Return (X, Y) of the center of cell containing provided text 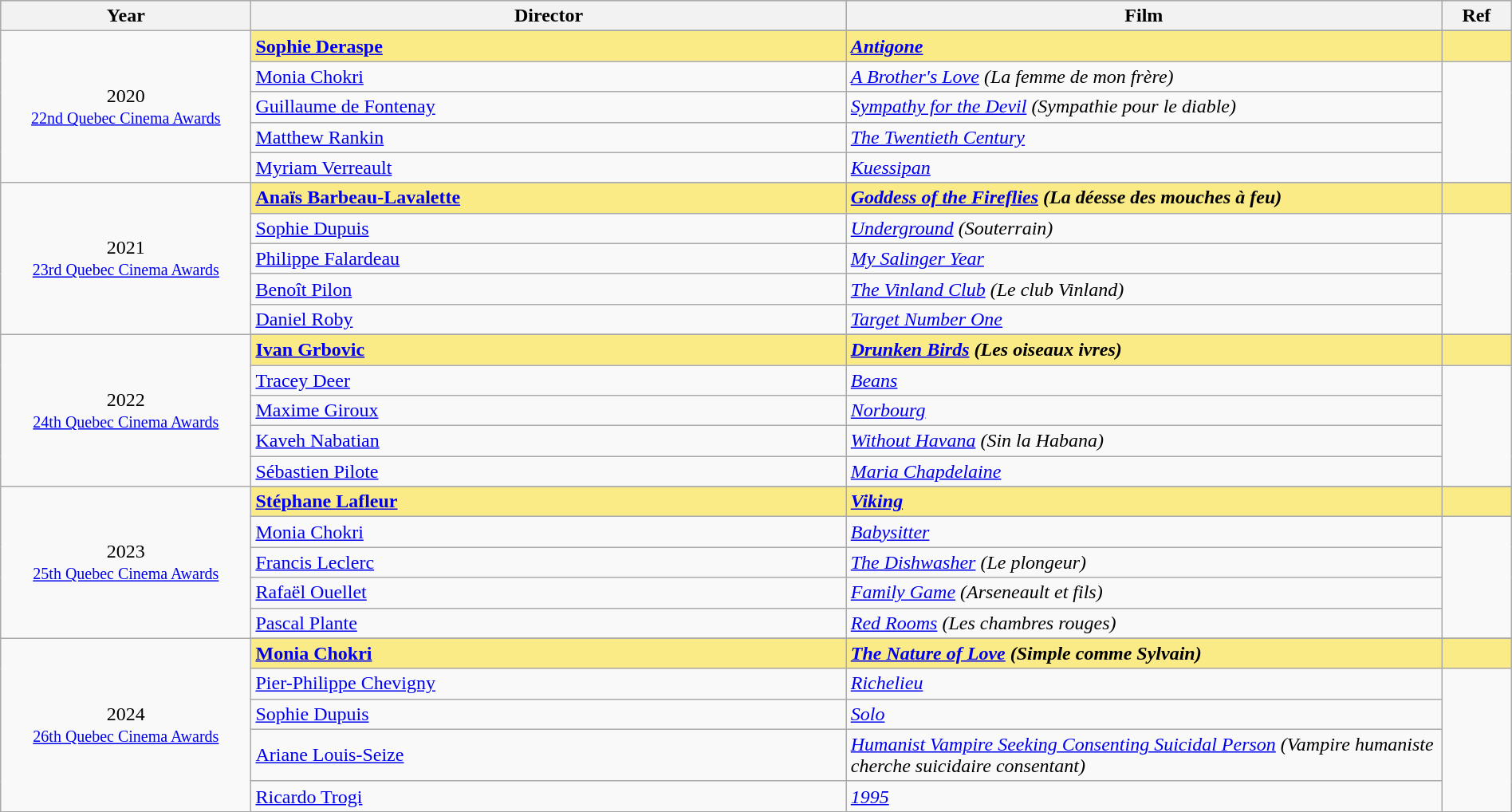
Maxime Giroux (549, 411)
Pier-Philippe Chevigny (549, 684)
A Brother's Love (La femme de mon frère) (1144, 77)
Solo (1144, 714)
202426th Quebec Cinema Awards (126, 724)
Matthew Rankin (549, 137)
Ricardo Trogi (549, 796)
Sympathy for the Devil (Sympathie pour le diable) (1144, 107)
Ref (1477, 16)
Beans (1144, 380)
My Salinger Year (1144, 258)
Underground (Souterrain) (1144, 228)
Tracey Deer (549, 380)
Drunken Birds (Les oiseaux ivres) (1144, 349)
The Nature of Love (Simple comme Sylvain) (1144, 653)
Sébastien Pilote (549, 471)
Guillaume de Fontenay (549, 107)
Anaïs Barbeau-Lavalette (549, 198)
Kaveh Nabatian (549, 441)
202325th Quebec Cinema Awards (126, 562)
Ivan Grbovic (549, 349)
Kuessipan (1144, 168)
Target Number One (1144, 319)
Sophie Deraspe (549, 46)
Daniel Roby (549, 319)
Rafaël Ouellet (549, 593)
Babysitter (1144, 532)
2020 22nd Quebec Cinema Awards (126, 107)
Viking (1144, 502)
Year (126, 16)
2021 23rd Quebec Cinema Awards (126, 258)
Humanist Vampire Seeking Consenting Suicidal Person (Vampire humaniste cherche suicidaire consentant) (1144, 755)
Ariane Louis-Seize (549, 755)
Francis Leclerc (549, 562)
Philippe Falardeau (549, 258)
Film (1144, 16)
Family Game (Arseneault et fils) (1144, 593)
1995 (1144, 796)
Myriam Verreault (549, 168)
Richelieu (1144, 684)
Maria Chapdelaine (1144, 471)
Antigone (1144, 46)
The Dishwasher (Le plongeur) (1144, 562)
Pascal Plante (549, 623)
The Vinland Club (Le club Vinland) (1144, 289)
Norbourg (1144, 411)
Red Rooms (Les chambres rouges) (1144, 623)
The Twentieth Century (1144, 137)
Without Havana (Sin la Habana) (1144, 441)
Goddess of the Fireflies (La déesse des mouches à feu) (1144, 198)
Stéphane Lafleur (549, 502)
Director (549, 16)
202224th Quebec Cinema Awards (126, 410)
Benoît Pilon (549, 289)
